Detect which cell encompasses the target text, then output its [x, y] center coordinate. 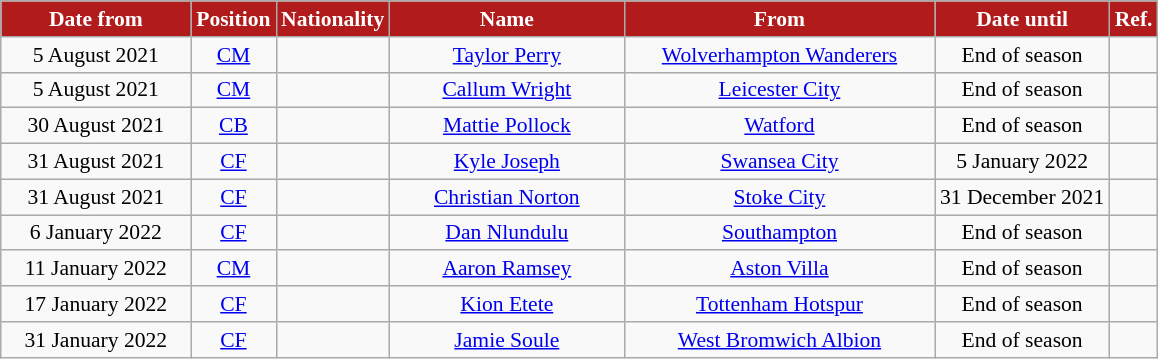
From [779, 19]
30 August 2021 [96, 126]
Jamie Soule [506, 340]
6 January 2022 [96, 233]
Mattie Pollock [506, 126]
Swansea City [779, 162]
Aaron Ramsey [506, 269]
Aston Villa [779, 269]
Tottenham Hotspur [779, 304]
Dan Nlundulu [506, 233]
Date from [96, 19]
5 January 2022 [1022, 162]
Name [506, 19]
CB [234, 126]
Callum Wright [506, 90]
31 December 2021 [1022, 197]
Stoke City [779, 197]
Watford [779, 126]
West Bromwich Albion [779, 340]
Leicester City [779, 90]
Date until [1022, 19]
Taylor Perry [506, 55]
31 January 2022 [96, 340]
Wolverhampton Wanderers [779, 55]
Position [234, 19]
Nationality [332, 19]
Christian Norton [506, 197]
Kyle Joseph [506, 162]
17 January 2022 [96, 304]
11 January 2022 [96, 269]
Ref. [1134, 19]
Kion Etete [506, 304]
Southampton [779, 233]
